Identify which cell holds the provided text, then report its (x, y) central coordinate. 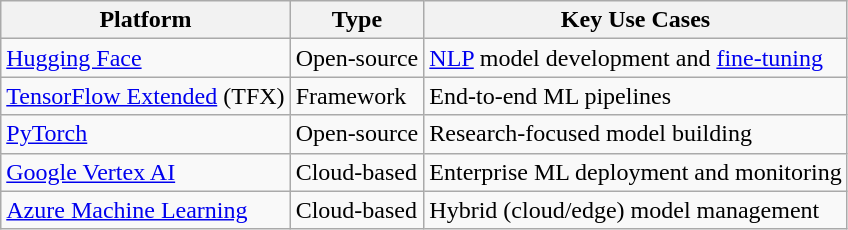
NLP model development and fine-tuning (636, 58)
Hybrid (cloud/edge) model management (636, 210)
Key Use Cases (636, 20)
Type (357, 20)
Research-focused model building (636, 134)
Enterprise ML deployment and monitoring (636, 172)
Hugging Face (146, 58)
PyTorch (146, 134)
Google Vertex AI (146, 172)
Framework (357, 96)
Platform (146, 20)
End-to-end ML pipelines (636, 96)
Azure Machine Learning (146, 210)
TensorFlow Extended (TFX) (146, 96)
